Extract the [x, y] coordinate from the center of the cell holding the provided text.  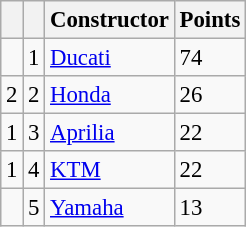
Points [210, 20]
Ducati [110, 58]
3 [34, 133]
4 [34, 170]
Honda [110, 95]
Constructor [110, 20]
26 [210, 95]
13 [210, 208]
74 [210, 58]
5 [34, 208]
Aprilia [110, 133]
KTM [110, 170]
Yamaha [110, 208]
